Capture the cell that displays the provided text and extract its [x, y] central coordinate. 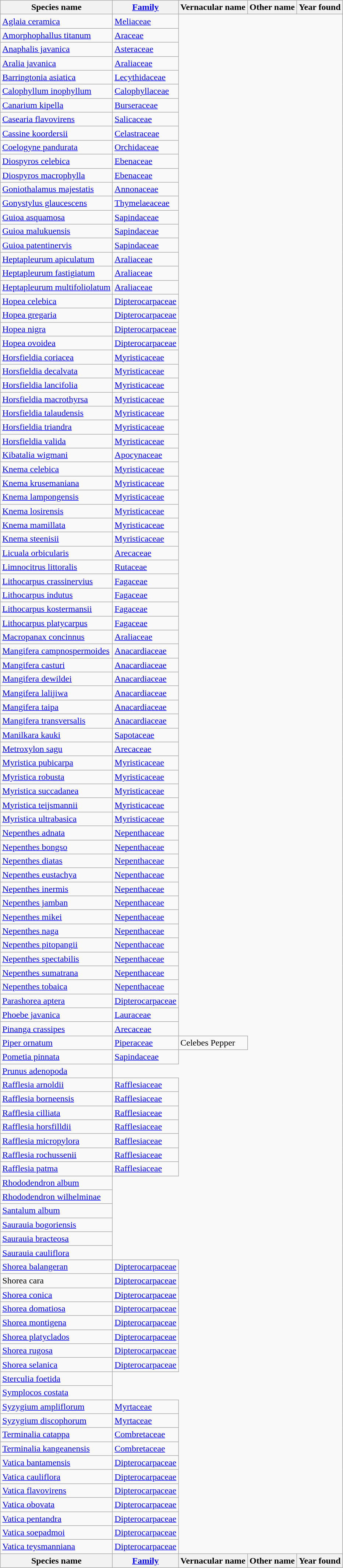
Rafflesia micropylora [57, 1141]
Heptapleurum apiculatum [57, 259]
Nepenthes naga [57, 931]
Vatica obovata [57, 1504]
Knema lampongensis [57, 497]
Horsfieldia coriacea [57, 357]
Guioa malukuensis [57, 231]
Nepenthes tobaica [57, 987]
Nepenthes adnata [57, 833]
Vatica bantamensis [57, 1462]
Horsfieldia decalvata [57, 371]
Vatica soepadmoi [57, 1533]
Saurauia bracteosa [57, 1239]
Manilkara kauki [57, 735]
Rhododendron wilhelminae [57, 1197]
Symplocos costata [57, 1393]
Mangifera transversalis [57, 721]
Casearia flavovirens [57, 119]
Nepenthes jamban [57, 903]
Santalum album [57, 1211]
Rhododendron album [57, 1183]
Lecythidaceae [146, 77]
Syzygium ampliflorum [57, 1407]
Aralia javanica [57, 63]
Piper ornatum [57, 1043]
Hopea nigra [57, 329]
Saurauia cauliflora [57, 1253]
Celebes Pepper [213, 1043]
Knema krusemaniana [57, 483]
Lithocarpus indutus [57, 595]
Nepenthes eustachya [57, 875]
Rafflesia cilliata [57, 1113]
Heptapleurum fastigiatum [57, 273]
Pometia pinnata [57, 1057]
Rafflesia borneensis [57, 1099]
Nepenthes inermis [57, 889]
Knema steenisii [57, 539]
Goniothalamus majestatis [57, 189]
Mangifera casturi [57, 665]
Shorea conica [57, 1294]
Shorea selanica [57, 1365]
Asteraceae [146, 49]
Rutaceae [146, 567]
Limnocitrus littoralis [57, 567]
Gonystylus glaucescens [57, 203]
Apocynaceae [146, 455]
Shorea balangeran [57, 1267]
Calophyllum inophyllum [57, 91]
Knema losirensis [57, 511]
Celastraceae [146, 133]
Calophyllaceae [146, 91]
Rafflesia patma [57, 1169]
Phoebe javanica [57, 1015]
Mangifera campnospermoides [57, 651]
Orchidaceae [146, 147]
Myristica pubicarpa [57, 763]
Hopea gregaria [57, 315]
Aglaia ceramica [57, 21]
Canarium kipella [57, 105]
Guioa asquamosa [57, 217]
Nepenthes bongso [57, 847]
Lithocarpus platycarpus [57, 623]
Myristica ultrabasica [57, 819]
Knema mamillata [57, 525]
Shorea montigena [57, 1323]
Anaphalis javanica [57, 49]
Amorphophallus titanum [57, 35]
Syzygium discophorum [57, 1421]
Mangifera dewildei [57, 679]
Terminalia kangeanensis [57, 1449]
Licuala orbicularis [57, 553]
Nepenthes mikei [57, 917]
Lithocarpus kostermansii [57, 609]
Piperaceae [146, 1043]
Heptapleurum multifoliolatum [57, 287]
Mangifera taipa [57, 707]
Coelogyne pandurata [57, 147]
Horsfieldia triandra [57, 427]
Knema celebica [57, 469]
Araceae [146, 35]
Lithocarpus crassinervius [57, 581]
Prunus adenopoda [57, 1071]
Vatica cauliflora [57, 1476]
Hopea celebica [57, 301]
Sapotaceae [146, 735]
Kibatalia wigmani [57, 455]
Shorea rugosa [57, 1351]
Mangifera lalijiwa [57, 693]
Horsfieldia valida [57, 441]
Myristica teijsmannii [57, 805]
Meliaceae [146, 21]
Guioa patentinervis [57, 245]
Macropanax concinnus [57, 637]
Horsfieldia talaudensis [57, 413]
Cassine koordersii [57, 133]
Annonaceae [146, 189]
Diospyros macrophylla [57, 175]
Horsfieldia macrothyrsa [57, 399]
Nepenthes sumatrana [57, 973]
Shorea platyclados [57, 1337]
Parashorea aptera [57, 1001]
Vatica flavovirens [57, 1490]
Shorea domatiosa [57, 1309]
Shorea cara [57, 1281]
Metroxylon sagu [57, 749]
Burseraceae [146, 105]
Pinanga crassipes [57, 1029]
Salicaceae [146, 119]
Rafflesia rochussenii [57, 1155]
Nepenthes pitopangii [57, 945]
Horsfieldia lancifolia [57, 385]
Thymelaeaceae [146, 203]
Myristica succadanea [57, 791]
Rafflesia horsfilldii [57, 1127]
Myristica robusta [57, 777]
Barringtonia asiatica [57, 77]
Diospyros celebica [57, 161]
Saurauia bogoriensis [57, 1225]
Vatica teysmanniana [57, 1547]
Rafflesia arnoldii [57, 1085]
Terminalia catappa [57, 1435]
Vatica pentandra [57, 1519]
Lauraceae [146, 1015]
Hopea ovoidea [57, 343]
Nepenthes spectabilis [57, 959]
Sterculia foetida [57, 1379]
Nepenthes diatas [57, 861]
